Provide the [X, Y] coordinate of the cell's center where the given text is located.  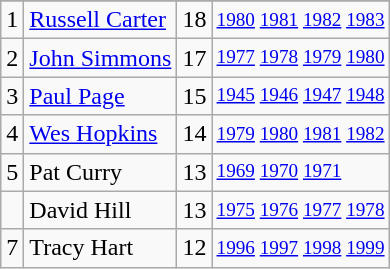
1977 1978 1979 1980 [300, 58]
7 [12, 248]
12 [194, 248]
Tracy Hart [100, 248]
2 [12, 58]
15 [194, 96]
5 [12, 172]
17 [194, 58]
Paul Page [100, 96]
3 [12, 96]
1969 1970 1971 [300, 172]
1979 1980 1981 1982 [300, 134]
1996 1997 1998 1999 [300, 248]
Pat Curry [100, 172]
Wes Hopkins [100, 134]
4 [12, 134]
John Simmons [100, 58]
Russell Carter [100, 20]
1 [12, 20]
18 [194, 20]
1980 1981 1982 1983 [300, 20]
1945 1946 1947 1948 [300, 96]
1975 1976 1977 1978 [300, 210]
David Hill [100, 210]
14 [194, 134]
